Detect which cell encompasses the target text, then output its (x, y) center coordinate. 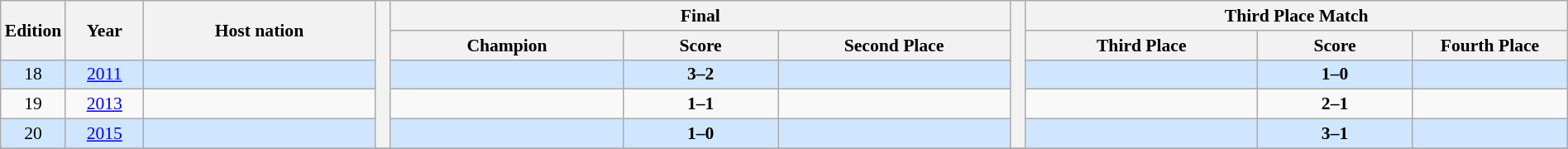
2013 (104, 104)
18 (33, 74)
19 (33, 104)
Third Place Match (1297, 16)
Final (700, 16)
Second Place (895, 46)
3–2 (701, 74)
Year (104, 30)
20 (33, 134)
2011 (104, 74)
1–1 (701, 104)
2015 (104, 134)
3–1 (1335, 134)
Fourth Place (1490, 46)
Third Place (1141, 46)
Edition (33, 30)
2–1 (1335, 104)
Host nation (259, 30)
Champion (506, 46)
